Detect which cell encompasses the target text, then output its [x, y] center coordinate. 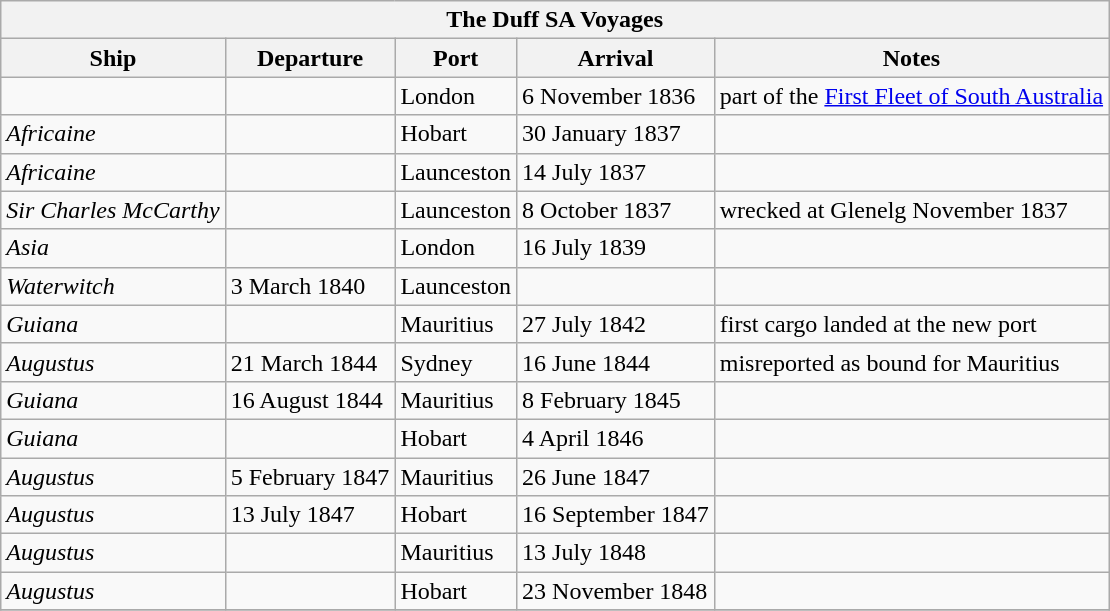
30 January 1837 [616, 134]
Sydney [456, 362]
26 June 1847 [616, 477]
4 April 1846 [616, 438]
Asia [113, 248]
Departure [310, 58]
23 November 1848 [616, 591]
16 June 1844 [616, 362]
8 October 1837 [616, 210]
5 February 1847 [310, 477]
Waterwitch [113, 286]
16 September 1847 [616, 515]
6 November 1836 [616, 96]
Sir Charles McCarthy [113, 210]
14 July 1837 [616, 172]
Ship [113, 58]
8 February 1845 [616, 400]
part of the First Fleet of South Australia [911, 96]
Notes [911, 58]
Arrival [616, 58]
3 March 1840 [310, 286]
21 March 1844 [310, 362]
27 July 1842 [616, 324]
16 July 1839 [616, 248]
13 July 1848 [616, 553]
Port [456, 58]
wrecked at Glenelg November 1837 [911, 210]
16 August 1844 [310, 400]
The Duff SA Voyages [555, 20]
13 July 1847 [310, 515]
first cargo landed at the new port [911, 324]
misreported as bound for Mauritius [911, 362]
